Search for the cell housing the specified text and yield its (x, y) center coordinate. 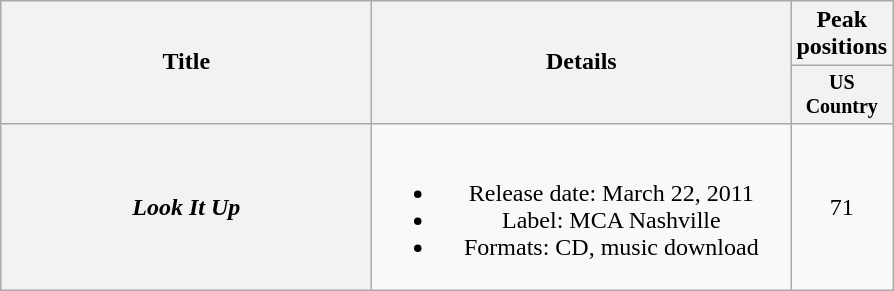
US Country (842, 94)
Details (582, 62)
Title (186, 62)
Peak positions (842, 34)
Release date: March 22, 2011Label: MCA NashvilleFormats: CD, music download (582, 206)
Look It Up (186, 206)
71 (842, 206)
